From the cell containing the given text, extract its center point as [X, Y] coordinate. 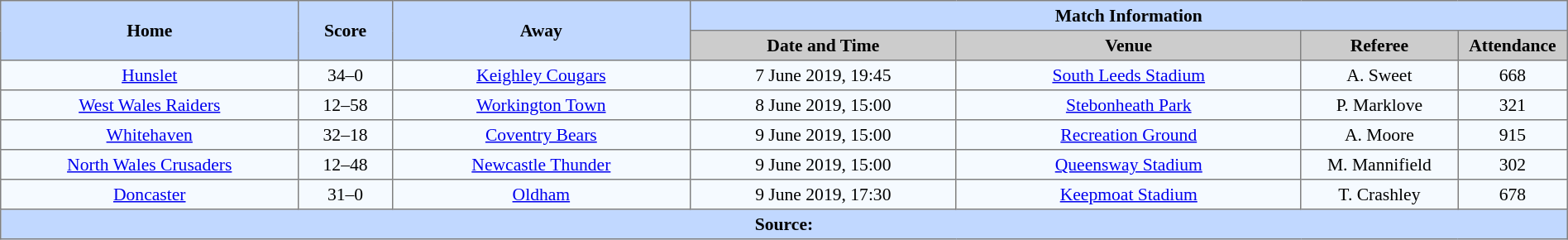
12–58 [346, 105]
Attendance [1513, 46]
Recreation Ground [1128, 135]
Stebonheath Park [1128, 105]
Home [150, 31]
12–48 [346, 165]
Newcastle Thunder [541, 165]
Queensway Stadium [1128, 165]
34–0 [346, 75]
31–0 [346, 194]
8 June 2019, 15:00 [823, 105]
915 [1513, 135]
9 June 2019, 17:30 [823, 194]
West Wales Raiders [150, 105]
South Leeds Stadium [1128, 75]
Oldham [541, 194]
Match Information [1128, 16]
Venue [1128, 46]
678 [1513, 194]
302 [1513, 165]
668 [1513, 75]
Source: [784, 224]
Hunslet [150, 75]
Doncaster [150, 194]
Keepmoat Stadium [1128, 194]
M. Mannifield [1379, 165]
A. Sweet [1379, 75]
Keighley Cougars [541, 75]
T. Crashley [1379, 194]
Referee [1379, 46]
Away [541, 31]
Date and Time [823, 46]
Score [346, 31]
Whitehaven [150, 135]
32–18 [346, 135]
321 [1513, 105]
A. Moore [1379, 135]
North Wales Crusaders [150, 165]
7 June 2019, 19:45 [823, 75]
Coventry Bears [541, 135]
P. Marklove [1379, 105]
Workington Town [541, 105]
